Pinpoint the cell where the given text exists, returning its (X, Y) midpoint coordinate. 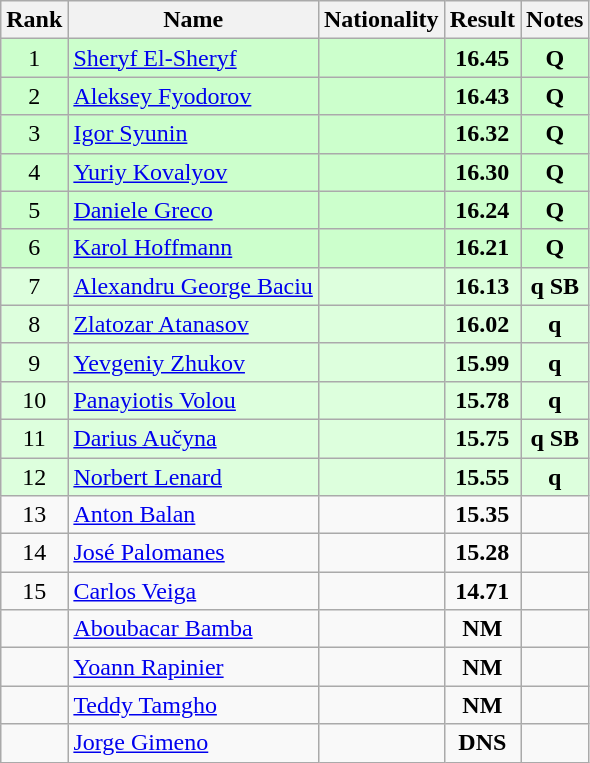
12 (34, 477)
Nationality (381, 20)
15.75 (482, 438)
5 (34, 210)
Yevgeniy Zhukov (194, 362)
Panayiotis Volou (194, 400)
16.45 (482, 58)
Jorge Gimeno (194, 743)
6 (34, 248)
15.99 (482, 362)
Name (194, 20)
11 (34, 438)
14.71 (482, 591)
Zlatozar Atanasov (194, 324)
Alexandru George Baciu (194, 286)
15.55 (482, 477)
Daniele Greco (194, 210)
Yoann Rapinier (194, 667)
Karol Hoffmann (194, 248)
15.35 (482, 515)
Aboubacar Bamba (194, 629)
3 (34, 134)
José Palomanes (194, 553)
15.28 (482, 553)
4 (34, 172)
Darius Aučyna (194, 438)
16.21 (482, 248)
9 (34, 362)
Yuriy Kovalyov (194, 172)
Carlos Veiga (194, 591)
Result (482, 20)
DNS (482, 743)
16.43 (482, 96)
Igor Syunin (194, 134)
2 (34, 96)
1 (34, 58)
16.30 (482, 172)
Sheryf El-Sheryf (194, 58)
14 (34, 553)
16.24 (482, 210)
Norbert Lenard (194, 477)
15.78 (482, 400)
Teddy Tamgho (194, 705)
Aleksey Fyodorov (194, 96)
10 (34, 400)
15 (34, 591)
Anton Balan (194, 515)
Rank (34, 20)
16.02 (482, 324)
16.32 (482, 134)
13 (34, 515)
8 (34, 324)
Notes (555, 20)
7 (34, 286)
16.13 (482, 286)
